Determine the [x, y] coordinate at the center of the cell enclosing the given text.  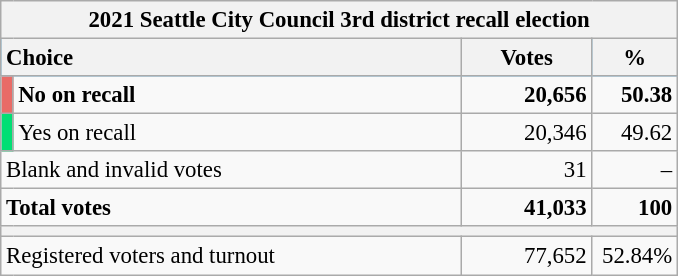
20,656 [526, 95]
2021 Seattle City Council 3rd district recall election [340, 20]
50.38 [635, 95]
Blank and invalid votes [232, 170]
Registered voters and turnout [232, 256]
Total votes [232, 208]
100 [635, 208]
No on recall [237, 95]
77,652 [526, 256]
20,346 [526, 133]
52.84% [635, 256]
41,033 [526, 208]
% [635, 58]
Votes [526, 58]
31 [526, 170]
– [635, 170]
Choice [232, 58]
49.62 [635, 133]
Yes on recall [237, 133]
